Return the [X, Y] coordinate for the center point of the cell that contains the specified text.  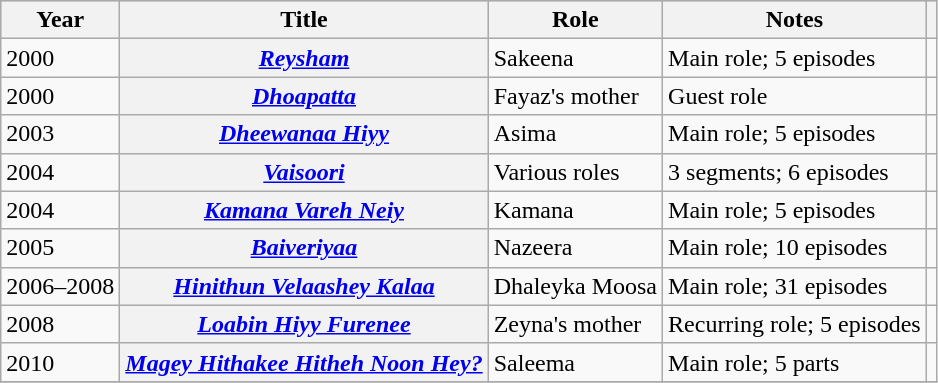
Magey Hithakee Hitheh Noon Hey? [304, 362]
2003 [60, 134]
Kamana [575, 210]
Main role; 5 parts [795, 362]
Vaisoori [304, 172]
Reysham [304, 58]
Zeyna's mother [575, 324]
Dheewanaa Hiyy [304, 134]
2005 [60, 248]
Guest role [795, 96]
Notes [795, 20]
Sakeena [575, 58]
Year [60, 20]
3 segments; 6 episodes [795, 172]
Role [575, 20]
Various roles [575, 172]
Kamana Vareh Neiy [304, 210]
Dhoapatta [304, 96]
Saleema [575, 362]
Title [304, 20]
Loabin Hiyy Furenee [304, 324]
Dhaleyka Moosa [575, 286]
Hinithun Velaashey Kalaa [304, 286]
2008 [60, 324]
Main role; 31 episodes [795, 286]
Recurring role; 5 episodes [795, 324]
2006–2008 [60, 286]
Nazeera [575, 248]
Fayaz's mother [575, 96]
Baiveriyaa [304, 248]
2010 [60, 362]
Asima [575, 134]
Main role; 10 episodes [795, 248]
